Return (x, y) of the center of cell containing provided text 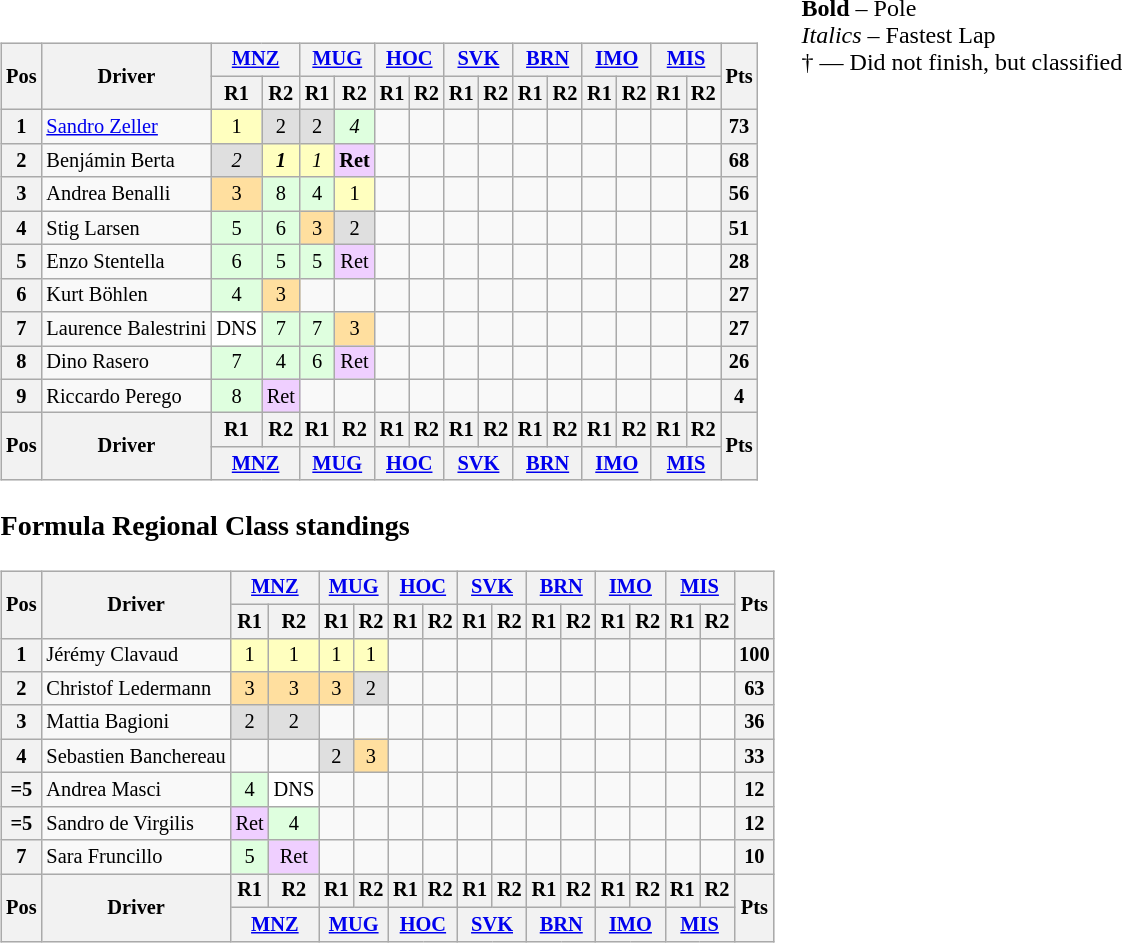
Sebastien Banchereau (136, 756)
26 (740, 363)
Sandro de Virgilis (136, 823)
Enzo Stentella (126, 262)
Dino Rasero (126, 363)
Christof Ledermann (136, 689)
9 (21, 396)
Laurence Balestrini (126, 329)
Stig Larsen (126, 228)
Kurt Böhlen (126, 295)
100 (754, 655)
73 (740, 127)
28 (740, 262)
Sandro Zeller (126, 127)
Andrea Masci (136, 790)
68 (740, 161)
33 (754, 756)
Mattia Bagioni (136, 722)
36 (754, 722)
Andrea Benalli (126, 194)
Jérémy Clavaud (136, 655)
63 (754, 689)
51 (740, 228)
56 (740, 194)
Sara Fruncillo (136, 857)
Benjámin Berta (126, 161)
Riccardo Perego (126, 396)
10 (754, 857)
